Locate the cell with the specified text and output its [x, y] center coordinate. 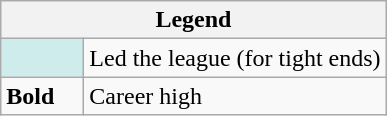
Bold [42, 96]
Career high [235, 96]
Legend [194, 20]
Led the league (for tight ends) [235, 58]
